For the text-containing cell, return its midpoint in [x, y] coordinate format. 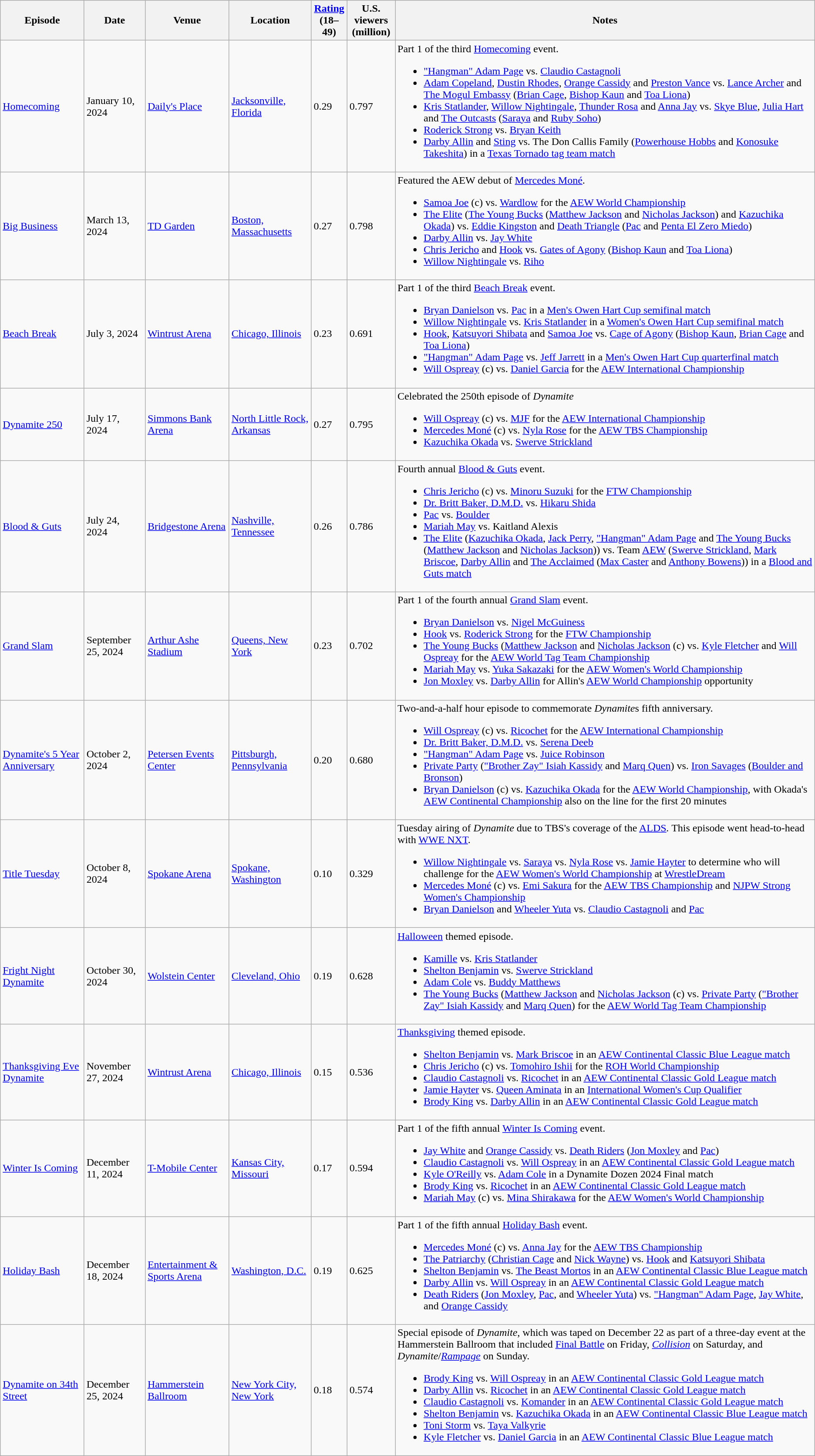
Holiday Bash [42, 1270]
Simmons Bank Arena [187, 424]
Dynamite's 5 Year Anniversary [42, 760]
0.10 [329, 874]
0.329 [371, 874]
0.691 [371, 334]
U.S. viewers(million) [371, 20]
0.625 [371, 1270]
0.702 [371, 646]
Cleveland, Ohio [270, 976]
Spokane, Washington [270, 874]
January 10, 2024 [115, 106]
Thanksgiving Eve Dynamite [42, 1072]
Venue [187, 20]
Kansas City, Missouri [270, 1168]
Hammerstein Ballroom [187, 1390]
0.29 [329, 106]
Spokane Arena [187, 874]
Episode [42, 20]
Arthur Ashe Stadium [187, 646]
Entertainment & Sports Arena [187, 1270]
0.797 [371, 106]
Nashville, Tennessee [270, 526]
Big Business [42, 226]
TD Garden [187, 226]
0.15 [329, 1072]
New York City, New York [270, 1390]
September 25, 2024 [115, 646]
December 11, 2024 [115, 1168]
March 13, 2024 [115, 226]
0.795 [371, 424]
Queens, New York [270, 646]
Jacksonville, Florida [270, 106]
North Little Rock, Arkansas [270, 424]
0.20 [329, 760]
July 24, 2024 [115, 526]
Winter Is Coming [42, 1168]
October 30, 2024 [115, 976]
Title Tuesday [42, 874]
December 25, 2024 [115, 1390]
Date [115, 20]
Dynamite 250 [42, 424]
Fright Night Dynamite [42, 976]
Notes [605, 20]
Rating(18–49) [329, 20]
Washington, D.C. [270, 1270]
July 17, 2024 [115, 424]
Location [270, 20]
Daily's Place [187, 106]
Wolstein Center [187, 976]
Bridgestone Arena [187, 526]
July 3, 2024 [115, 334]
Beach Break [42, 334]
T-Mobile Center [187, 1168]
Dynamite on 34th Street [42, 1390]
Boston, Massachusetts [270, 226]
December 18, 2024 [115, 1270]
0.536 [371, 1072]
0.594 [371, 1168]
October 8, 2024 [115, 874]
Petersen Events Center [187, 760]
0.680 [371, 760]
0.628 [371, 976]
0.786 [371, 526]
0.798 [371, 226]
Grand Slam [42, 646]
0.574 [371, 1390]
Blood & Guts [42, 526]
Homecoming [42, 106]
0.26 [329, 526]
0.17 [329, 1168]
Pittsburgh, Pennsylvania [270, 760]
November 27, 2024 [115, 1072]
October 2, 2024 [115, 760]
0.18 [329, 1390]
